Provide the (X, Y) coordinate of the cell's center where the given text is located.  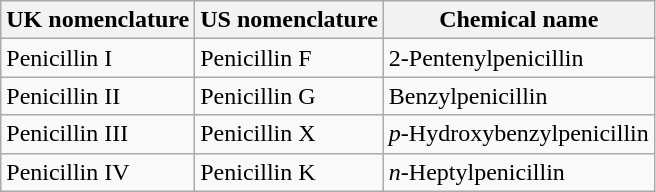
Chemical name (518, 20)
Penicillin X (290, 134)
UK nomenclature (98, 20)
US nomenclature (290, 20)
Penicillin II (98, 96)
Penicillin K (290, 172)
Benzylpenicillin (518, 96)
2-Pentenylpenicillin (518, 58)
Penicillin I (98, 58)
Penicillin G (290, 96)
n-Heptylpenicillin (518, 172)
Penicillin IV (98, 172)
Penicillin III (98, 134)
Penicillin F (290, 58)
p-Hydroxybenzylpenicillin (518, 134)
